Return (x, y) of the center of cell containing provided text 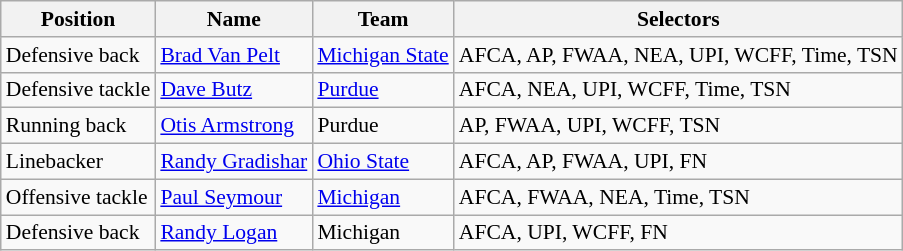
Position (78, 19)
Otis Armstrong (234, 126)
AFCA, AP, FWAA, UPI, FN (678, 162)
AFCA, UPI, WCFF, FN (678, 233)
Brad Van Pelt (234, 55)
AFCA, NEA, UPI, WCFF, Time, TSN (678, 90)
Linebacker (78, 162)
Michigan State (382, 55)
AP, FWAA, UPI, WCFF, TSN (678, 126)
Name (234, 19)
Paul Seymour (234, 197)
Randy Logan (234, 233)
Selectors (678, 19)
Running back (78, 126)
Ohio State (382, 162)
AFCA, AP, FWAA, NEA, UPI, WCFF, Time, TSN (678, 55)
Team (382, 19)
Randy Gradishar (234, 162)
Dave Butz (234, 90)
Defensive tackle (78, 90)
Offensive tackle (78, 197)
AFCA, FWAA, NEA, Time, TSN (678, 197)
